Return the (X, Y) coordinate for the center point of the cell that contains the specified text.  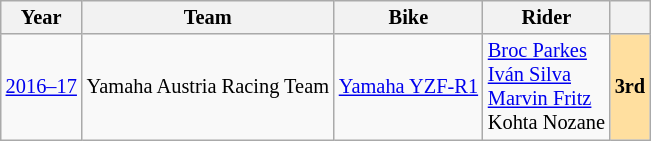
Year (42, 17)
Yamaha Austria Racing Team (208, 87)
2016–17 (42, 87)
Broc Parkes Iván Silva Marvin Fritz Kohta Nozane (546, 87)
3rd (630, 87)
Yamaha YZF-R1 (408, 87)
Team (208, 17)
Bike (408, 17)
Rider (546, 17)
